Search for the cell housing the specified text and yield its (x, y) center coordinate. 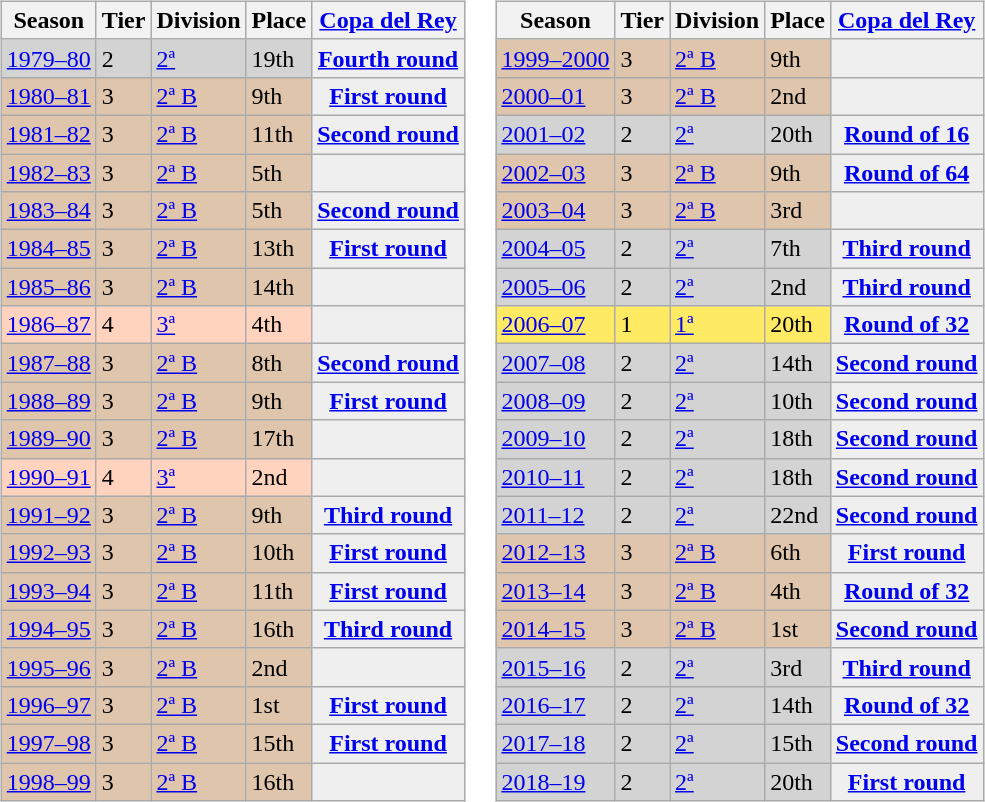
1986–87 (48, 325)
1990–91 (48, 477)
Round of 16 (906, 134)
2015–16 (556, 667)
2002–03 (556, 173)
1984–85 (48, 249)
2010–11 (556, 477)
1999–2000 (556, 58)
1981–82 (48, 134)
1988–89 (48, 401)
7th (798, 249)
2017–18 (556, 743)
2000–01 (556, 96)
2006–07 (556, 325)
13th (279, 249)
17th (279, 439)
1995–96 (48, 667)
2013–14 (556, 591)
2008–09 (556, 401)
1996–97 (48, 705)
1997–98 (48, 743)
1993–94 (48, 591)
8th (279, 363)
1994–95 (48, 629)
1983–84 (48, 211)
2004–05 (556, 249)
2014–15 (556, 629)
1982–83 (48, 173)
2011–12 (556, 515)
22nd (798, 515)
2003–04 (556, 211)
Round of 64 (906, 173)
1ª (718, 325)
2007–08 (556, 363)
1980–81 (48, 96)
2005–06 (556, 287)
1979–80 (48, 58)
2001–02 (556, 134)
19th (279, 58)
2009–10 (556, 439)
1987–88 (48, 363)
1985–86 (48, 287)
2016–17 (556, 705)
1989–90 (48, 439)
6th (798, 553)
2012–13 (556, 553)
1991–92 (48, 515)
1992–93 (48, 553)
1998–99 (48, 781)
2018–19 (556, 781)
Fourth round (388, 58)
1 (642, 325)
